From the cell containing the given text, extract its center point as [x, y] coordinate. 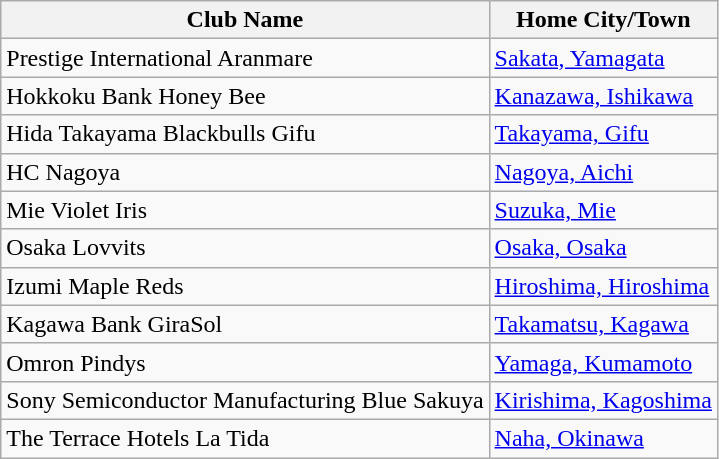
The Terrace Hotels La Tida [245, 438]
Sakata, Yamagata [603, 58]
Mie Violet Iris [245, 210]
Takamatsu, Kagawa [603, 324]
Osaka Lovvits [245, 248]
Osaka, Osaka [603, 248]
Omron Pindys [245, 362]
Hokkoku Bank Honey Bee [245, 96]
Kirishima, Kagoshima [603, 400]
Izumi Maple Reds [245, 286]
Home City/Town [603, 20]
Takayama, Gifu [603, 134]
Nagoya, Aichi [603, 172]
Suzuka, Mie [603, 210]
HC Nagoya [245, 172]
Hiroshima, Hiroshima [603, 286]
Yamaga, Kumamoto [603, 362]
Kanazawa, Ishikawa [603, 96]
Prestige International Aranmare [245, 58]
Sony Semiconductor Manufacturing Blue Sakuya [245, 400]
Hida Takayama Blackbulls Gifu [245, 134]
Club Name [245, 20]
Kagawa Bank GiraSol [245, 324]
Naha, Okinawa [603, 438]
